Return (x, y) of the center of cell containing provided text 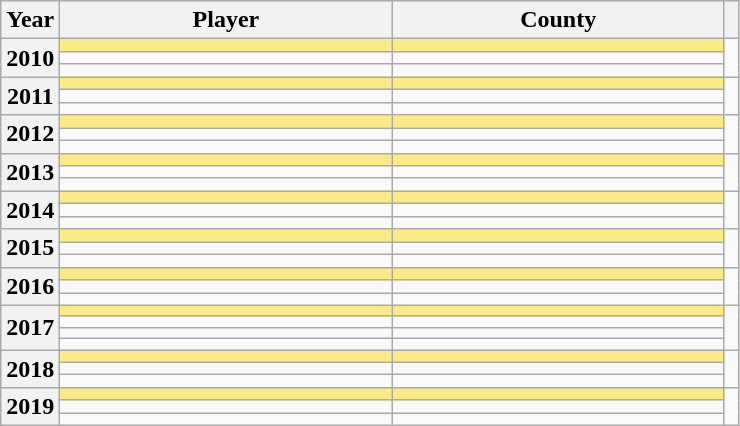
2014 (30, 210)
County (558, 20)
2015 (30, 248)
2012 (30, 134)
2017 (30, 327)
2010 (30, 58)
2013 (30, 172)
Player (226, 20)
2011 (30, 96)
2018 (30, 369)
2016 (30, 286)
2019 (30, 407)
Year (30, 20)
